Find where the given text appears and provide that cell's center as (X, Y) coordinate. 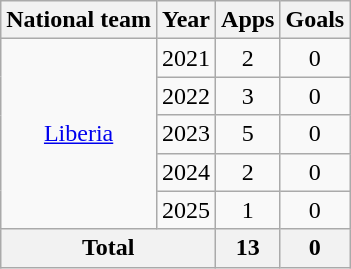
Liberia (79, 134)
Year (186, 20)
Apps (248, 20)
2024 (186, 172)
Goals (315, 20)
1 (248, 210)
Total (108, 248)
13 (248, 248)
3 (248, 96)
2025 (186, 210)
2022 (186, 96)
National team (79, 20)
2023 (186, 134)
5 (248, 134)
2021 (186, 58)
